Scan for the cell matching the given text and deliver its (x, y) coordinate at center. 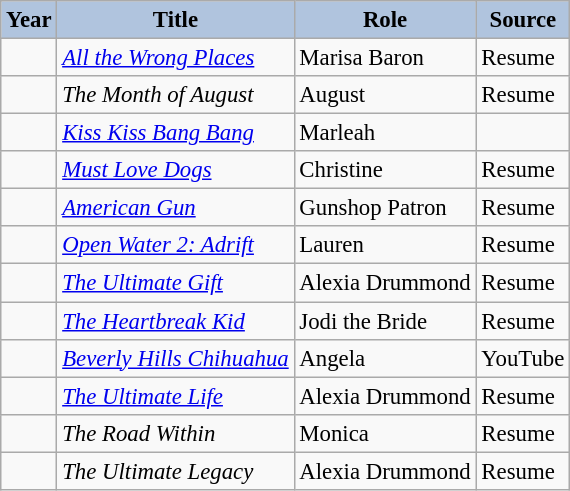
Monica (385, 433)
Lauren (385, 245)
The Ultimate Legacy (176, 471)
August (385, 95)
Source (523, 20)
Jodi the Bride (385, 321)
Christine (385, 170)
The Road Within (176, 433)
The Ultimate Gift (176, 283)
Marisa Baron (385, 58)
Kiss Kiss Bang Bang (176, 133)
Gunshop Patron (385, 208)
Open Water 2: Adrift (176, 245)
Beverly Hills Chihuahua (176, 358)
Angela (385, 358)
The Month of August (176, 95)
American Gun (176, 208)
Must Love Dogs (176, 170)
Role (385, 20)
The Ultimate Life (176, 396)
Title (176, 20)
Marleah (385, 133)
The Heartbreak Kid (176, 321)
All the Wrong Places (176, 58)
Year (29, 20)
YouTube (523, 358)
